Extract the [X, Y] coordinate from the center of the cell holding the provided text.  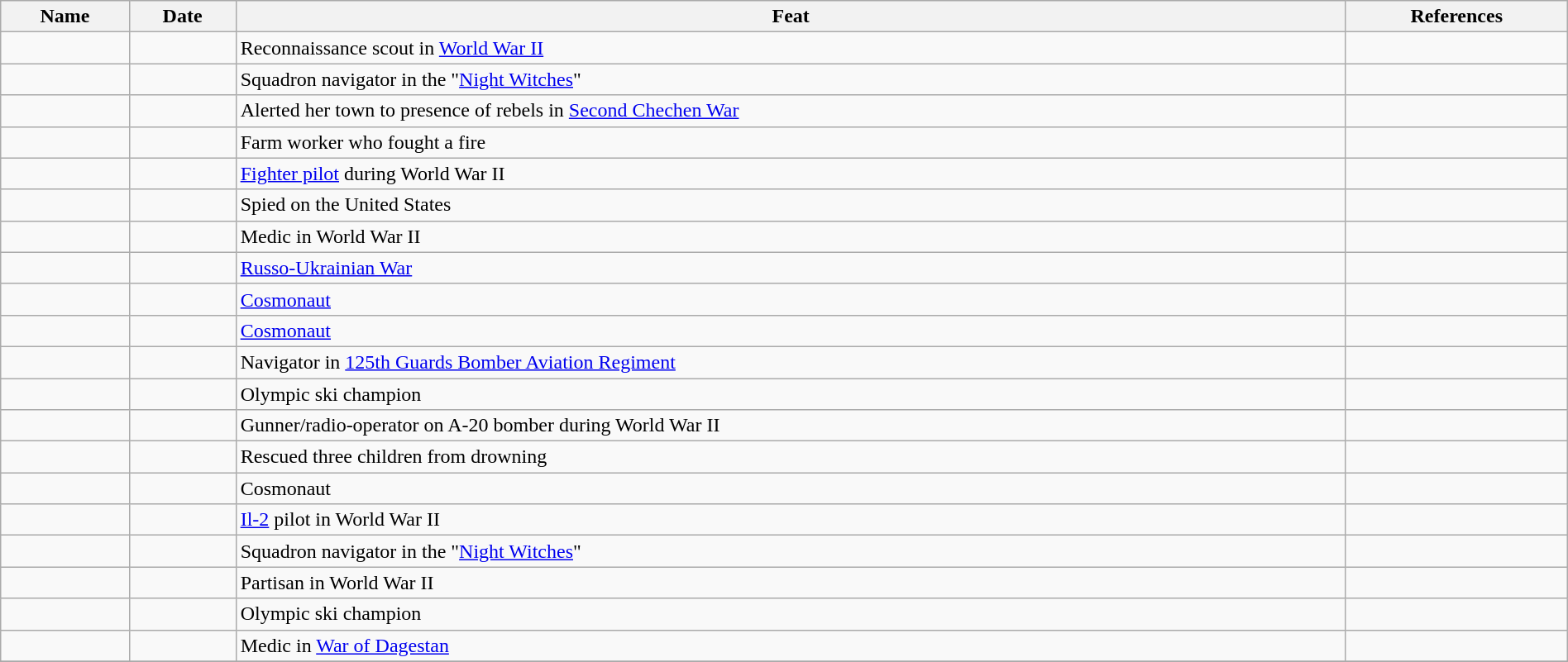
Medic in World War II [791, 236]
Farm worker who fought a fire [791, 142]
Rescued three children from drowning [791, 457]
Russo-Ukrainian War [791, 268]
Navigator in 125th Guards Bomber Aviation Regiment [791, 362]
Date [182, 17]
Reconnaissance scout in World War II [791, 48]
Il-2 pilot in World War II [791, 520]
Alerted her town to presence of rebels in Second Chechen War [791, 111]
Partisan in World War II [791, 583]
Feat [791, 17]
References [1456, 17]
Spied on the United States [791, 205]
Name [65, 17]
Medic in War of Dagestan [791, 645]
Gunner/radio-operator on A-20 bomber during World War II [791, 426]
Fighter pilot during World War II [791, 174]
